Detect which cell encompasses the target text, then output its (X, Y) center coordinate. 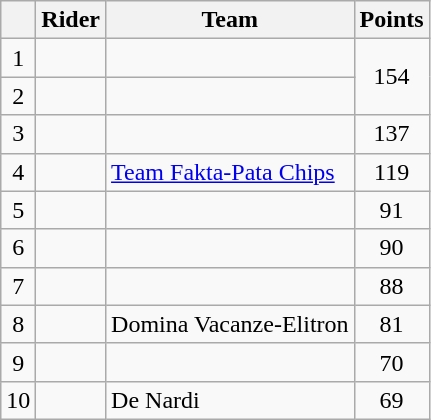
Domina Vacanze-Elitron (230, 324)
1 (18, 58)
88 (392, 286)
90 (392, 248)
4 (18, 172)
70 (392, 362)
154 (392, 77)
De Nardi (230, 400)
7 (18, 286)
10 (18, 400)
5 (18, 210)
69 (392, 400)
Team (230, 20)
137 (392, 134)
119 (392, 172)
8 (18, 324)
9 (18, 362)
2 (18, 96)
3 (18, 134)
91 (392, 210)
6 (18, 248)
81 (392, 324)
Points (392, 20)
Team Fakta-Pata Chips (230, 172)
Rider (71, 20)
